Provide the [X, Y] coordinate of the cell's center where the given text is located.  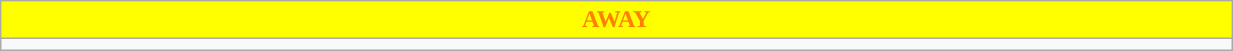
AWAY [616, 20]
